Return the [x, y] coordinate for the center point of the cell that contains the specified text.  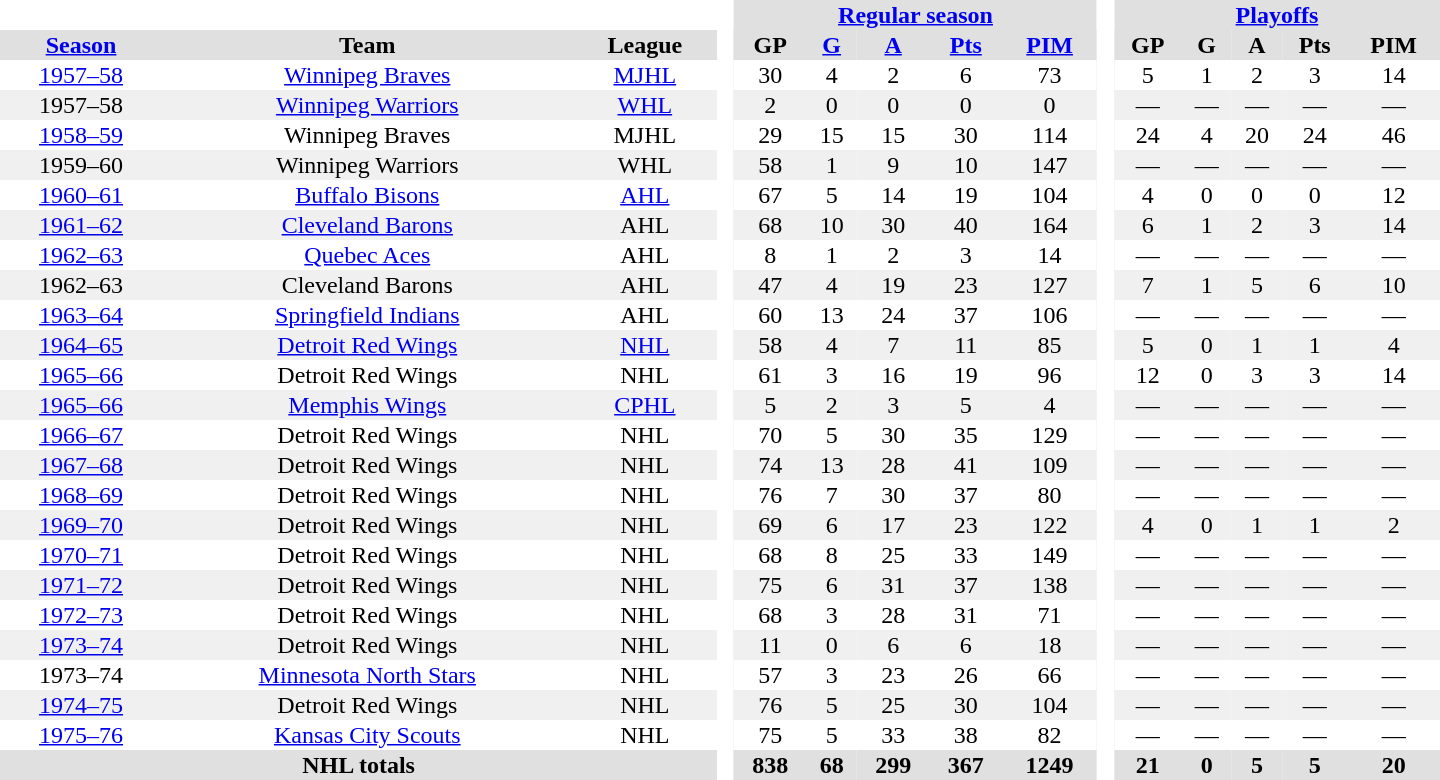
38 [966, 735]
Playoffs [1277, 15]
85 [1050, 345]
1960–61 [81, 195]
80 [1050, 495]
138 [1050, 585]
122 [1050, 525]
18 [1050, 645]
CPHL [644, 405]
69 [770, 525]
1964–65 [81, 345]
1969–70 [81, 525]
1970–71 [81, 555]
147 [1050, 165]
1975–76 [81, 735]
57 [770, 675]
149 [1050, 555]
367 [966, 765]
35 [966, 435]
129 [1050, 435]
74 [770, 465]
17 [894, 525]
82 [1050, 735]
16 [894, 375]
Season [81, 45]
29 [770, 135]
NHL totals [358, 765]
40 [966, 225]
Quebec Aces [367, 255]
106 [1050, 315]
838 [770, 765]
Kansas City Scouts [367, 735]
114 [1050, 135]
21 [1148, 765]
1968–69 [81, 495]
299 [894, 765]
1967–68 [81, 465]
46 [1394, 135]
60 [770, 315]
47 [770, 285]
67 [770, 195]
71 [1050, 615]
1963–64 [81, 315]
Minnesota North Stars [367, 675]
61 [770, 375]
66 [1050, 675]
1974–75 [81, 705]
96 [1050, 375]
Buffalo Bisons [367, 195]
1959–60 [81, 165]
Regular season [916, 15]
Memphis Wings [367, 405]
73 [1050, 75]
109 [1050, 465]
9 [894, 165]
164 [1050, 225]
League [644, 45]
1971–72 [81, 585]
41 [966, 465]
1966–67 [81, 435]
Springfield Indians [367, 315]
26 [966, 675]
1961–62 [81, 225]
1958–59 [81, 135]
1249 [1050, 765]
1972–73 [81, 615]
Team [367, 45]
127 [1050, 285]
70 [770, 435]
